Identify which cell holds the provided text, then report its (X, Y) central coordinate. 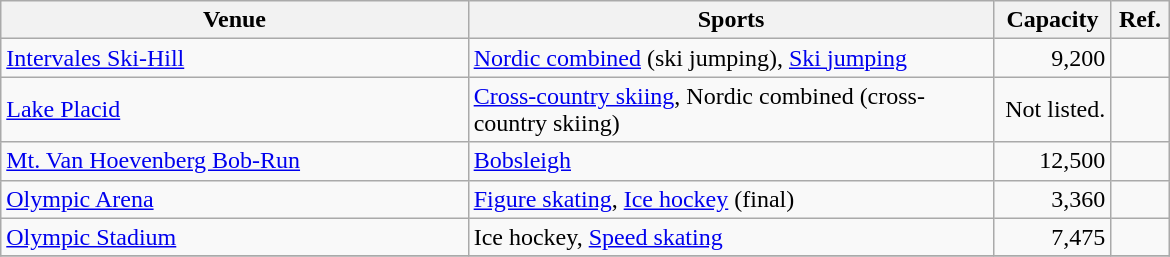
Nordic combined (ski jumping), Ski jumping (731, 58)
3,360 (1052, 199)
Figure skating, Ice hockey (final) (731, 199)
Capacity (1052, 20)
Cross-country skiing, Nordic combined (cross-country skiing) (731, 110)
Mt. Van Hoevenberg Bob-Run (234, 161)
Not listed. (1052, 110)
Venue (234, 20)
Intervales Ski-Hill (234, 58)
Ice hockey, Speed skating (731, 237)
Olympic Arena (234, 199)
Olympic Stadium (234, 237)
Lake Placid (234, 110)
Ref. (1140, 20)
Sports (731, 20)
12,500 (1052, 161)
9,200 (1052, 58)
Bobsleigh (731, 161)
7,475 (1052, 237)
